Output the (x, y) coordinate of the center of the cell containing the given text.  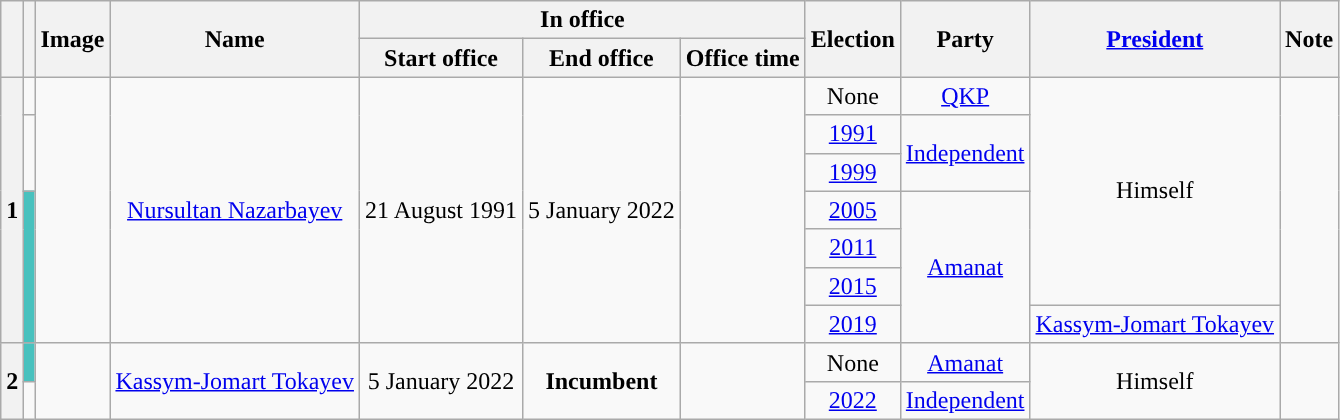
QKP (965, 96)
2015 (852, 286)
Office time (742, 58)
2011 (852, 248)
President (1155, 39)
1999 (852, 172)
Note (1310, 39)
1 (12, 210)
21 August 1991 (440, 210)
End office (602, 58)
2 (12, 381)
Image (72, 39)
Nursultan Nazarbayev (235, 210)
2005 (852, 210)
Election (852, 39)
Incumbent (602, 381)
Start office (440, 58)
Party (965, 39)
2019 (852, 324)
2022 (852, 400)
Name (235, 39)
1991 (852, 134)
In office (582, 20)
